Capture the cell that displays the provided text and extract its [X, Y] central coordinate. 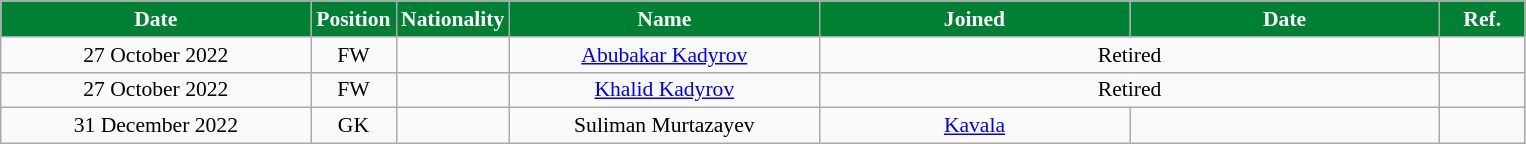
Suliman Murtazayev [664, 126]
Abubakar Kadyrov [664, 55]
Position [354, 19]
Ref. [1482, 19]
GK [354, 126]
Khalid Kadyrov [664, 90]
31 December 2022 [156, 126]
Name [664, 19]
Joined [974, 19]
Kavala [974, 126]
Nationality [452, 19]
